From the cell containing the given text, extract its center point as (x, y) coordinate. 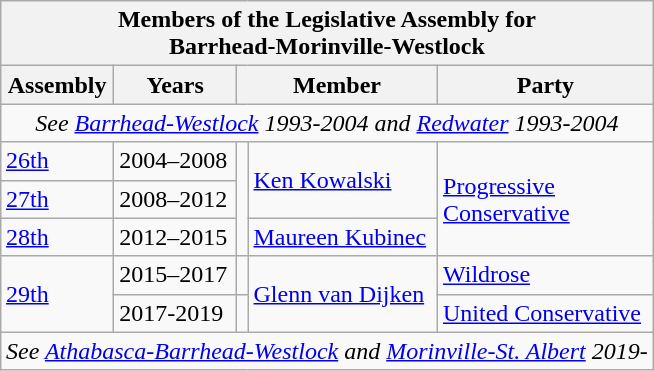
29th (56, 294)
26th (56, 161)
Assembly (56, 85)
Wildrose (546, 275)
2017-2019 (176, 313)
Glenn van Dijken (343, 294)
Party (546, 85)
Years (176, 85)
28th (56, 237)
2008–2012 (176, 199)
2015–2017 (176, 275)
2004–2008 (176, 161)
United Conservative (546, 313)
2012–2015 (176, 237)
Members of the Legislative Assembly forBarrhead-Morinville-Westlock (326, 34)
Maureen Kubinec (343, 237)
Ken Kowalski (343, 180)
Member (338, 85)
See Barrhead-Westlock 1993-2004 and Redwater 1993-2004 (326, 123)
27th (56, 199)
Progressive Conservative (546, 199)
See Athabasca-Barrhead-Westlock and Morinville-St. Albert 2019- (326, 351)
